Identify which cell holds the provided text, then report its (X, Y) central coordinate. 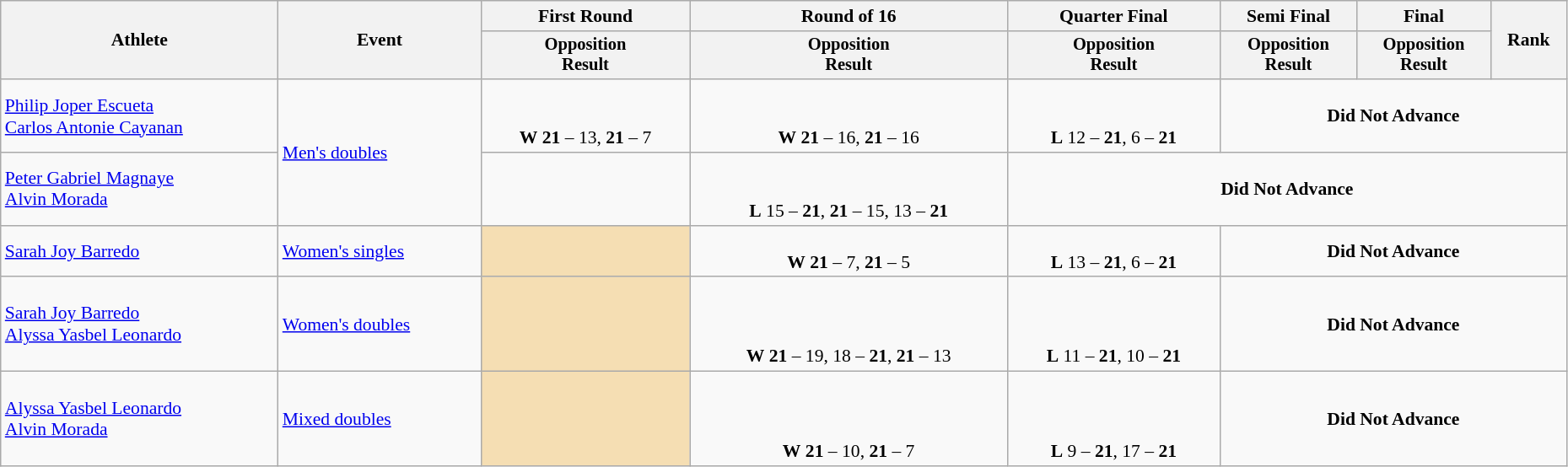
L 9 – 21, 17 – 21 (1113, 419)
W 21 – 10, 21 – 7 (849, 419)
Mixed doubles (380, 419)
L 11 – 21, 10 – 21 (1113, 325)
First Round (585, 16)
Philip Joper EscuetaCarlos Antonie Cayanan (140, 116)
Sarah Joy Barredo (140, 251)
Rank (1528, 40)
Sarah Joy BarredoAlyssa Yasbel Leonardo (140, 325)
W 21 – 7, 21 – 5 (849, 251)
Women's singles (380, 251)
Round of 16 (849, 16)
Athlete (140, 40)
L 15 – 21, 21 – 15, 13 – 21 (849, 189)
Peter Gabriel MagnayeAlvin Morada (140, 189)
Semi Final (1288, 16)
Quarter Final (1113, 16)
Alyssa Yasbel LeonardoAlvin Morada (140, 419)
W 21 – 19, 18 – 21, 21 – 13 (849, 325)
Women's doubles (380, 325)
L 12 – 21, 6 – 21 (1113, 116)
W 21 – 13, 21 – 7 (585, 116)
W 21 – 16, 21 – 16 (849, 116)
L 13 – 21, 6 – 21 (1113, 251)
Event (380, 40)
Men's doubles (380, 152)
Final (1424, 16)
